Provide the (X, Y) coordinate of the cell's center where the given text is located.  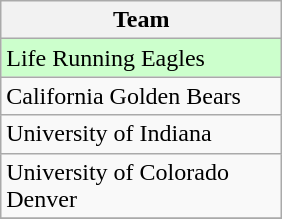
Team (142, 20)
University of Colorado Denver (142, 186)
University of Indiana (142, 134)
Life Running Eagles (142, 58)
California Golden Bears (142, 96)
